Determine the (x, y) coordinate at the center of the cell enclosing the given text.  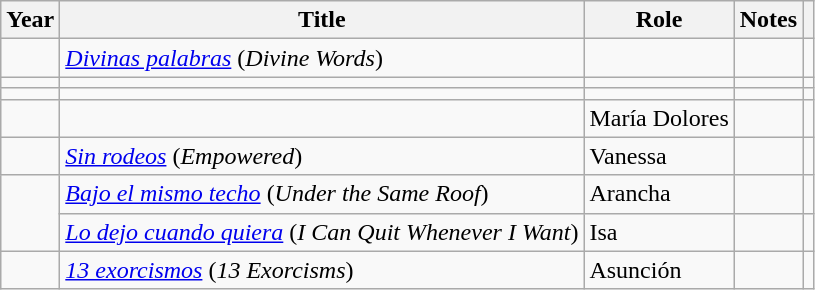
Year (30, 20)
María Dolores (659, 118)
Notes (768, 20)
Lo dejo cuando quiera (I Can Quit Whenever I Want) (322, 232)
Vanessa (659, 156)
Sin rodeos (Empowered) (322, 156)
Arancha (659, 194)
Title (322, 20)
Divinas palabras (Divine Words) (322, 58)
Asunción (659, 270)
Bajo el mismo techo (Under the Same Roof) (322, 194)
13 exorcismos (13 Exorcisms) (322, 270)
Role (659, 20)
Isa (659, 232)
